Determine the [x, y] coordinate at the center of the cell enclosing the given text.  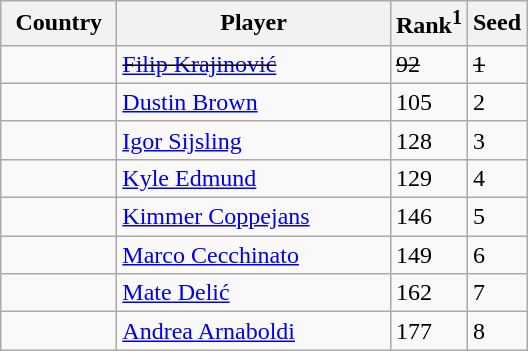
128 [428, 140]
Filip Krajinović [254, 64]
7 [496, 293]
92 [428, 64]
105 [428, 102]
149 [428, 255]
Kyle Edmund [254, 178]
Country [59, 24]
6 [496, 255]
Marco Cecchinato [254, 255]
Kimmer Coppejans [254, 217]
5 [496, 217]
2 [496, 102]
129 [428, 178]
1 [496, 64]
Seed [496, 24]
4 [496, 178]
177 [428, 331]
8 [496, 331]
Dustin Brown [254, 102]
146 [428, 217]
Andrea Arnaboldi [254, 331]
162 [428, 293]
Igor Sijsling [254, 140]
Mate Delić [254, 293]
Rank1 [428, 24]
Player [254, 24]
3 [496, 140]
